Locate the cell with the specified text and output its [X, Y] center coordinate. 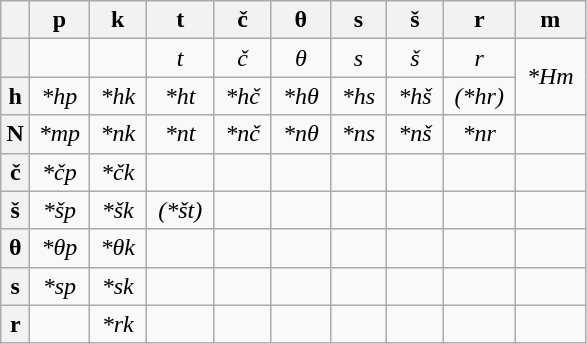
*šk [118, 210]
*θp [60, 248]
*θk [118, 248]
*šp [60, 210]
*nk [118, 134]
*nč [243, 134]
(*št) [180, 210]
*hč [243, 96]
*nš [415, 134]
*hs [358, 96]
*ht [180, 96]
*mp [60, 134]
*hk [118, 96]
*sk [118, 286]
*čk [118, 172]
(*hr) [479, 96]
*čp [60, 172]
*nt [180, 134]
h [16, 96]
*hš [415, 96]
*nθ [300, 134]
N [16, 134]
*hp [60, 96]
*nr [479, 134]
*hθ [300, 96]
k [118, 20]
m [550, 20]
*ns [358, 134]
p [60, 20]
*Hm [550, 77]
*sp [60, 286]
*rk [118, 324]
